Scan for the cell matching the given text and deliver its (x, y) coordinate at center. 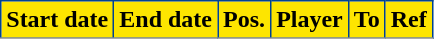
Player (310, 20)
Start date (58, 20)
Pos. (244, 20)
To (366, 20)
Ref (408, 20)
End date (166, 20)
